Scan for the cell matching the given text and deliver its (x, y) coordinate at center. 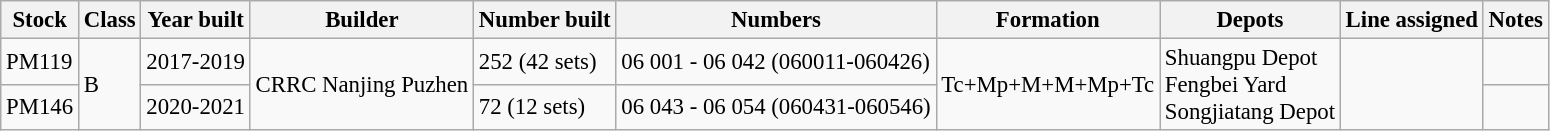
B (110, 85)
Formation (1048, 20)
Line assigned (1412, 20)
06 001 - 06 042 (060011-060426) (776, 62)
CRRC Nanjing Puzhen (362, 85)
252 (42 sets) (545, 62)
Depots (1250, 20)
Tc+Mp+M+M+Mp+Tc (1048, 85)
2017-2019 (196, 62)
Stock (40, 20)
PM146 (40, 107)
Shuangpu DepotFengbei YardSongjiatang Depot (1250, 85)
Year built (196, 20)
Class (110, 20)
Builder (362, 20)
72 (12 sets) (545, 107)
06 043 - 06 054 (060431-060546) (776, 107)
Numbers (776, 20)
PM119 (40, 62)
2020-2021 (196, 107)
Number built (545, 20)
Notes (1516, 20)
